Capture the cell that displays the provided text and extract its [x, y] central coordinate. 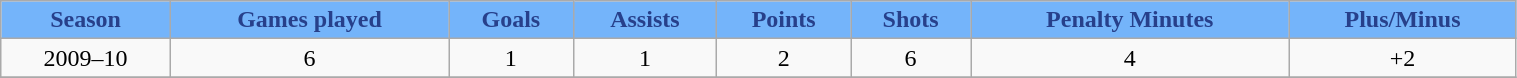
Goals [512, 20]
2 [784, 58]
Games played [309, 20]
4 [1130, 58]
Assists [645, 20]
Shots [911, 20]
Plus/Minus [1402, 20]
Season [86, 20]
Penalty Minutes [1130, 20]
2009–10 [86, 58]
+2 [1402, 58]
Points [784, 20]
